Return the (x, y) coordinate for the center point of the cell that contains the specified text.  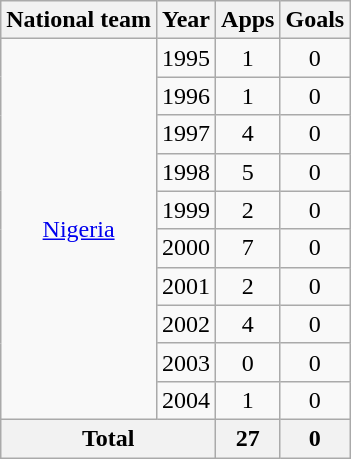
1999 (186, 210)
2003 (186, 362)
2002 (186, 324)
1998 (186, 172)
Goals (315, 20)
2001 (186, 286)
27 (248, 438)
2004 (186, 400)
5 (248, 172)
1997 (186, 134)
1995 (186, 58)
National team (79, 20)
7 (248, 248)
Total (108, 438)
Apps (248, 20)
Year (186, 20)
Nigeria (79, 230)
2000 (186, 248)
1996 (186, 96)
